Pinpoint the cell where the given text exists, returning its (X, Y) midpoint coordinate. 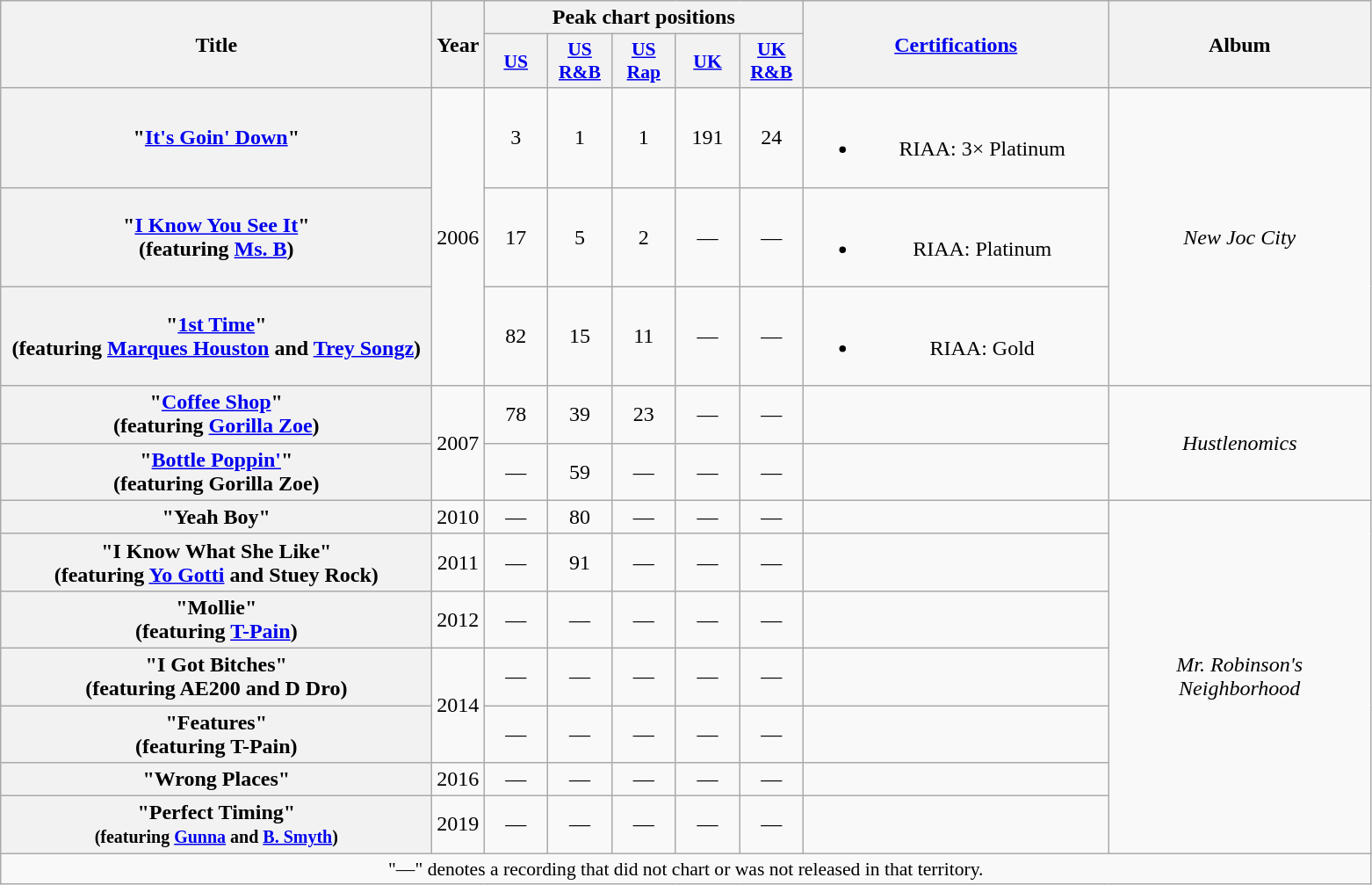
Certifications (956, 44)
2010 (459, 517)
Year (459, 44)
"—" denotes a recording that did not chart or was not released in that territory. (686, 869)
Peak chart positions (644, 18)
Hustlenomics (1240, 443)
191 (708, 137)
2019 (459, 824)
New Joc City (1240, 237)
UK (708, 62)
78 (516, 415)
59 (580, 471)
"Mollie"(featuring T-Pain) (216, 619)
2006 (459, 237)
UKR&B (771, 62)
23 (643, 415)
RIAA: Platinum (956, 237)
"It's Goin' Down" (216, 137)
5 (580, 237)
11 (643, 336)
82 (516, 336)
"Features"(featuring T-Pain) (216, 733)
"Coffee Shop"(featuring Gorilla Zoe) (216, 415)
Title (216, 44)
"Yeah Boy" (216, 517)
15 (580, 336)
2 (643, 237)
USRap (643, 62)
"Bottle Poppin'"(featuring Gorilla Zoe) (216, 471)
2016 (459, 780)
RIAA: 3× Platinum (956, 137)
"I Know What She Like"(featuring Yo Gotti and Stuey Rock) (216, 562)
80 (580, 517)
2007 (459, 443)
24 (771, 137)
2011 (459, 562)
"I Got Bitches"(featuring AE200 and D Dro) (216, 677)
RIAA: Gold (956, 336)
2014 (459, 705)
"I Know You See It"(featuring Ms. B) (216, 237)
39 (580, 415)
Mr. Robinson's Neighborhood (1240, 677)
"Perfect Timing"(featuring Gunna and B. Smyth) (216, 824)
17 (516, 237)
Album (1240, 44)
US (516, 62)
"Wrong Places" (216, 780)
3 (516, 137)
2012 (459, 619)
USR&B (580, 62)
91 (580, 562)
"1st Time"(featuring Marques Houston and Trey Songz) (216, 336)
